Scan for the cell matching the given text and deliver its (x, y) coordinate at center. 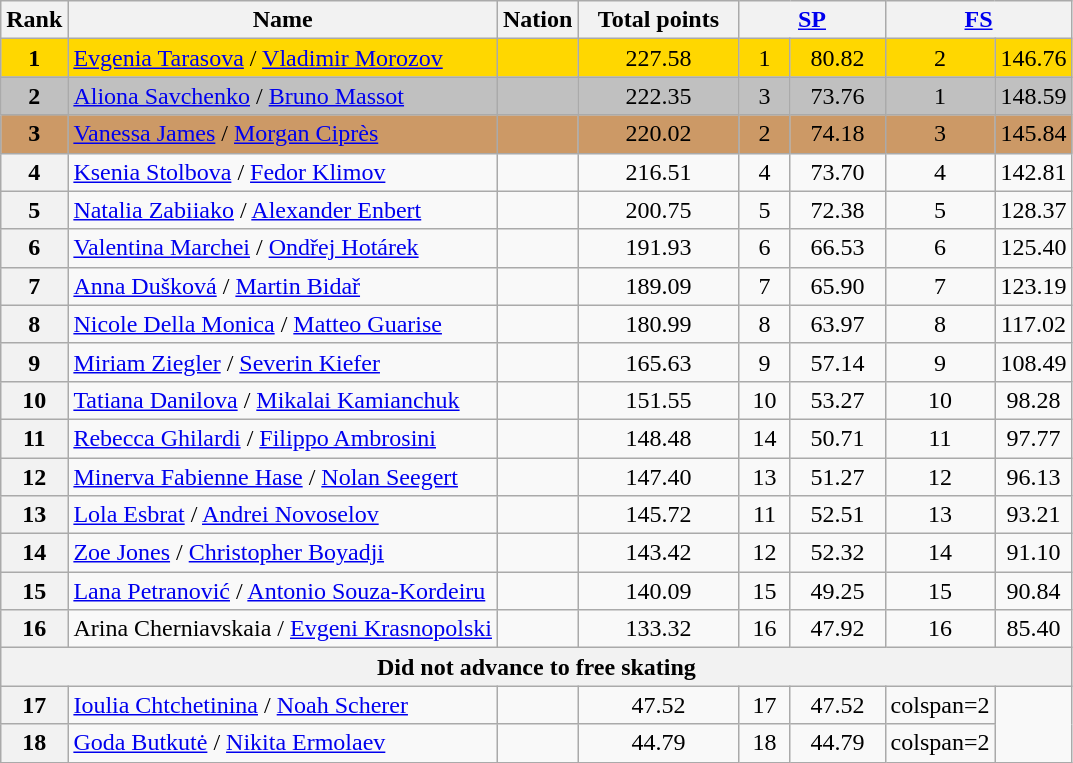
52.51 (838, 515)
142.81 (1034, 172)
Rebecca Ghilardi / Filippo Ambrosini (283, 438)
Evgenia Tarasova / Vladimir Morozov (283, 58)
Total points (658, 20)
140.09 (658, 591)
108.49 (1034, 362)
Ioulia Chtchetinina / Noah Scherer (283, 705)
189.09 (658, 286)
165.63 (658, 362)
216.51 (658, 172)
125.40 (1034, 248)
53.27 (838, 400)
133.32 (658, 629)
Aliona Savchenko / Bruno Massot (283, 96)
73.76 (838, 96)
227.58 (658, 58)
93.21 (1034, 515)
73.70 (838, 172)
Anna Dušková / Martin Bidař (283, 286)
63.97 (838, 324)
Zoe Jones / Christopher Boyadji (283, 553)
148.59 (1034, 96)
Tatiana Danilova / Mikalai Kamianchuk (283, 400)
Vanessa James / Morgan Ciprès (283, 134)
Lana Petranović / Antonio Souza-Kordeiru (283, 591)
145.72 (658, 515)
Miriam Ziegler / Severin Kiefer (283, 362)
147.40 (658, 477)
FS (978, 20)
51.27 (838, 477)
Rank (34, 20)
98.28 (1034, 400)
Lola Esbrat / Andrei Novoselov (283, 515)
123.19 (1034, 286)
SP (812, 20)
66.53 (838, 248)
Nation (538, 20)
52.32 (838, 553)
85.40 (1034, 629)
96.13 (1034, 477)
222.35 (658, 96)
180.99 (658, 324)
200.75 (658, 210)
151.55 (658, 400)
80.82 (838, 58)
Ksenia Stolbova / Fedor Klimov (283, 172)
Valentina Marchei / Ondřej Hotárek (283, 248)
57.14 (838, 362)
Natalia Zabiiako / Alexander Enbert (283, 210)
146.76 (1034, 58)
Name (283, 20)
91.10 (1034, 553)
72.38 (838, 210)
Goda Butkutė / Nikita Ermolaev (283, 743)
47.92 (838, 629)
49.25 (838, 591)
128.37 (1034, 210)
90.84 (1034, 591)
148.48 (658, 438)
65.90 (838, 286)
145.84 (1034, 134)
Did not advance to free skating (536, 667)
Arina Cherniavskaia / Evgeni Krasnopolski (283, 629)
191.93 (658, 248)
50.71 (838, 438)
Minerva Fabienne Hase / Nolan Seegert (283, 477)
117.02 (1034, 324)
220.02 (658, 134)
Nicole Della Monica / Matteo Guarise (283, 324)
97.77 (1034, 438)
74.18 (838, 134)
143.42 (658, 553)
